Locate the cell with the specified text and output its (x, y) center coordinate. 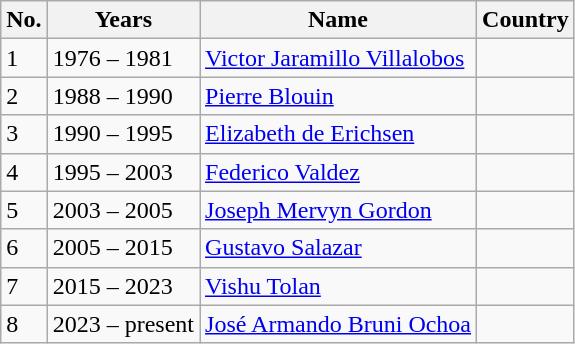
2023 – present (123, 324)
Years (123, 20)
1990 – 1995 (123, 134)
Country (526, 20)
Victor Jaramillo Villalobos (338, 58)
Federico Valdez (338, 172)
José Armando Bruni Ochoa (338, 324)
Joseph Mervyn Gordon (338, 210)
No. (24, 20)
1 (24, 58)
2015 – 2023 (123, 286)
3 (24, 134)
4 (24, 172)
Name (338, 20)
Vishu Tolan (338, 286)
7 (24, 286)
1988 – 1990 (123, 96)
2003 – 2005 (123, 210)
6 (24, 248)
2 (24, 96)
Gustavo Salazar (338, 248)
Elizabeth de Erichsen (338, 134)
2005 – 2015 (123, 248)
8 (24, 324)
1995 – 2003 (123, 172)
5 (24, 210)
Pierre Blouin (338, 96)
1976 – 1981 (123, 58)
